Extract the (x, y) coordinate from the center of the cell holding the provided text.  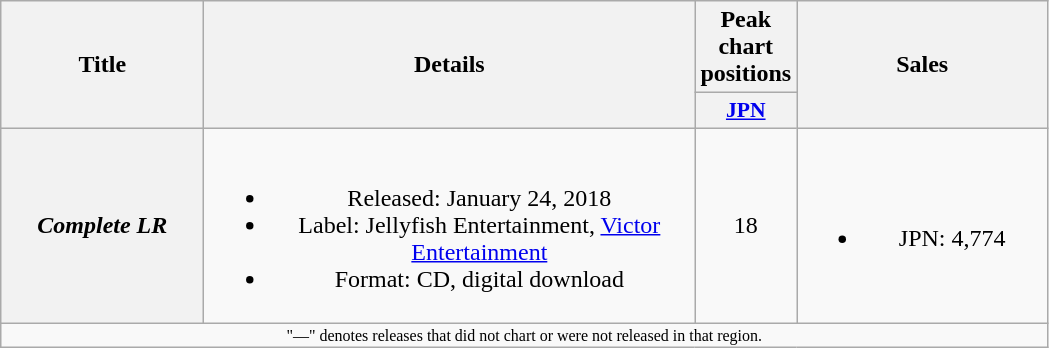
18 (746, 225)
Released: January 24, 2018Label: Jellyfish Entertainment, Victor EntertainmentFormat: CD, digital download (450, 225)
JPN: 4,774 (922, 225)
Complete LR (102, 225)
Details (450, 65)
Title (102, 65)
JPN (746, 111)
"—" denotes releases that did not chart or were not released in that region. (524, 334)
Sales (922, 65)
Peak chart positions (746, 47)
